Detect which cell encompasses the target text, then output its (X, Y) center coordinate. 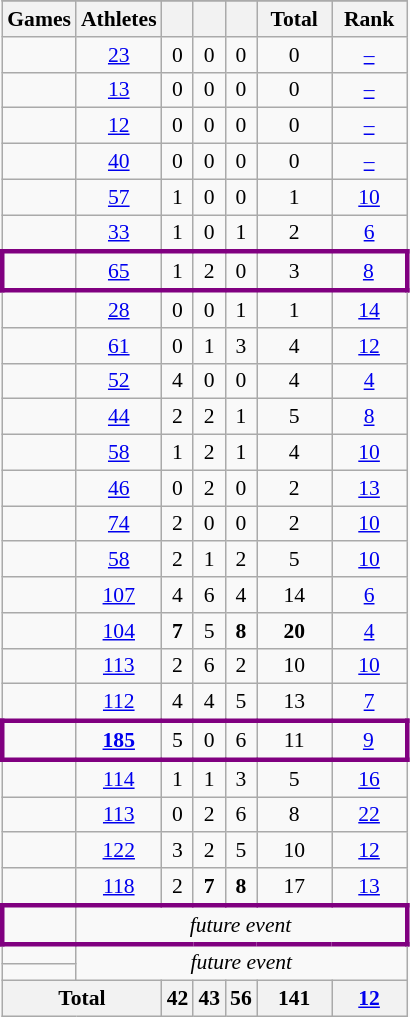
74 (119, 524)
141 (294, 999)
33 (119, 234)
52 (119, 381)
107 (119, 595)
20 (294, 631)
40 (119, 162)
57 (119, 197)
22 (370, 815)
17 (294, 886)
9 (370, 740)
185 (119, 740)
11 (294, 740)
42 (178, 999)
23 (119, 55)
Games (39, 19)
56 (241, 999)
118 (119, 886)
43 (209, 999)
112 (119, 702)
61 (119, 346)
114 (119, 778)
122 (119, 851)
28 (119, 310)
65 (119, 272)
Rank (370, 19)
16 (370, 778)
104 (119, 631)
46 (119, 488)
44 (119, 417)
Athletes (119, 19)
